Extract the (X, Y) coordinate from the center of the cell holding the provided text.  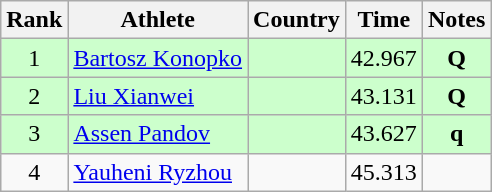
45.313 (384, 172)
q (456, 134)
43.131 (384, 96)
Yauheni Ryzhou (158, 172)
Notes (456, 20)
1 (34, 58)
Bartosz Konopko (158, 58)
2 (34, 96)
Rank (34, 20)
Country (297, 20)
42.967 (384, 58)
Assen Pandov (158, 134)
Time (384, 20)
Athlete (158, 20)
43.627 (384, 134)
3 (34, 134)
4 (34, 172)
Liu Xianwei (158, 96)
